Locate the cell with the specified text and output its [x, y] center coordinate. 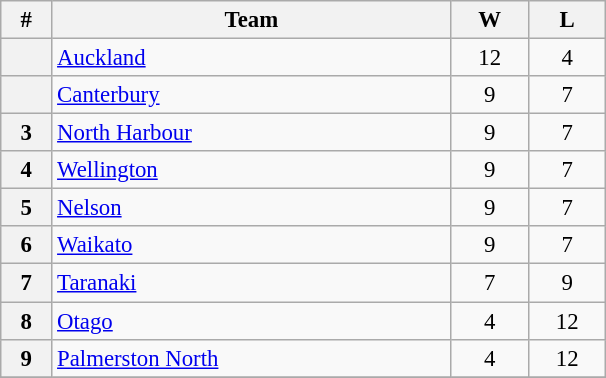
Team [252, 20]
Taranaki [252, 283]
Nelson [252, 208]
North Harbour [252, 133]
Canterbury [252, 95]
W [490, 20]
5 [26, 208]
6 [26, 245]
Palmerston North [252, 358]
8 [26, 321]
Wellington [252, 170]
L [567, 20]
# [26, 20]
Otago [252, 321]
Waikato [252, 245]
3 [26, 133]
Auckland [252, 58]
